Determine the [X, Y] coordinate at the center of the cell enclosing the given text.  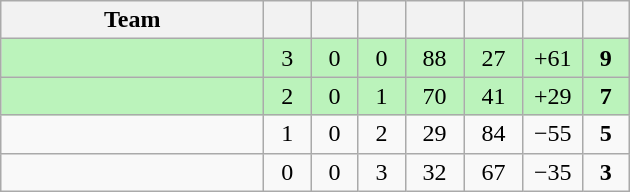
5 [606, 134]
+61 [552, 58]
Team [132, 20]
27 [494, 58]
41 [494, 96]
70 [434, 96]
7 [606, 96]
−35 [552, 172]
84 [494, 134]
29 [434, 134]
−55 [552, 134]
+29 [552, 96]
32 [434, 172]
88 [434, 58]
9 [606, 58]
67 [494, 172]
